For the text-containing cell, return its midpoint in (X, Y) coordinate format. 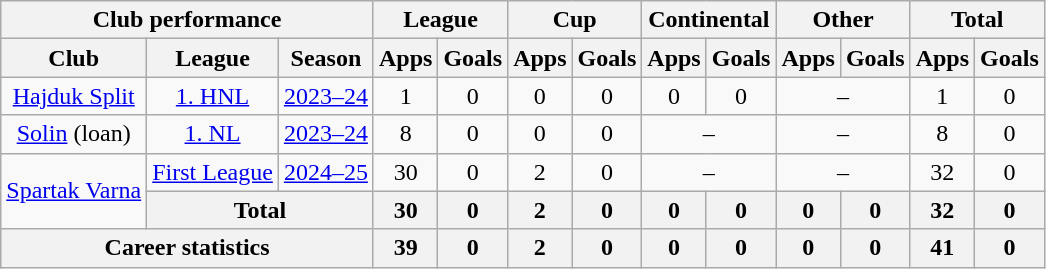
Other (843, 20)
41 (942, 248)
Cup (575, 20)
Club performance (188, 20)
First League (213, 172)
1. NL (213, 134)
Solin (loan) (74, 134)
2024–25 (326, 172)
Continental (709, 20)
Club (74, 58)
1. HNL (213, 96)
Spartak Varna (74, 191)
39 (405, 248)
Career statistics (188, 248)
Season (326, 58)
Hajduk Split (74, 96)
